Capture the cell that displays the provided text and extract its [X, Y] central coordinate. 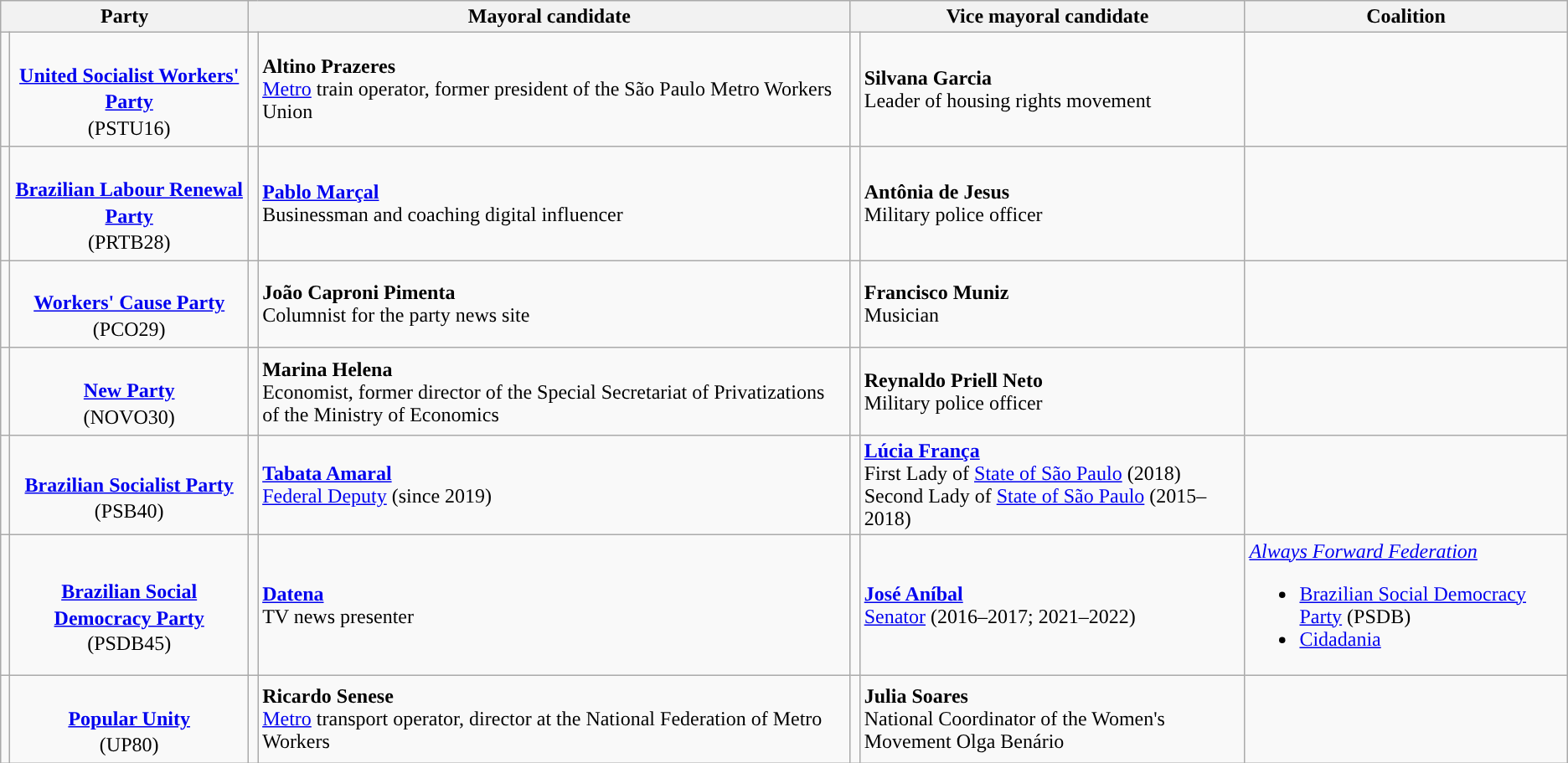
Mayoral candidate [549, 17]
Workers' Cause Party(PCO29) [129, 303]
Brazilian Social Democracy Party(PSDB45) [129, 605]
Brazilian Labour Renewal Party(PRTB28) [129, 204]
Always Forward FederationBrazilian Social Democracy Party (PSDB)Cidadania [1406, 605]
Vice mayoral candidate [1047, 17]
Lúcia FrançaFirst Lady of State of São Paulo (2018)Second Lady of State of São Paulo (2015–2018) [1052, 486]
Popular Unity(UP80) [129, 719]
Francisco MunizMusician [1052, 303]
Ricardo SeneseMetro transport operator, director at the National Federation of Metro Workers [554, 719]
Coalition [1406, 17]
Pablo MarçalBusinessman and coaching digital influencer [554, 204]
Party [125, 17]
Antônia de JesusMilitary police officer [1052, 204]
Marina HelenaEconomist, former director of the Special Secretariat of Privatizations of the Ministry of Economics [554, 392]
United Socialist Workers' Party(PSTU16) [129, 90]
New Party(NOVO30) [129, 392]
Tabata AmaralFederal Deputy (since 2019) [554, 486]
Brazilian Socialist Party(PSB40) [129, 486]
Altino PrazeresMetro train operator, former president of the São Paulo Metro Workers Union [554, 90]
DatenaTV news presenter [554, 605]
José AníbalSenator (2016–2017; 2021–2022) [1052, 605]
Silvana GarciaLeader of housing rights movement [1052, 90]
João Caproni PimentaColumnist for the party news site [554, 303]
Reynaldo Priell NetoMilitary police officer [1052, 392]
Julia SoaresNational Coordinator of the Women's Movement Olga Benário [1052, 719]
